Find where the given text appears and provide that cell's center as [X, Y] coordinate. 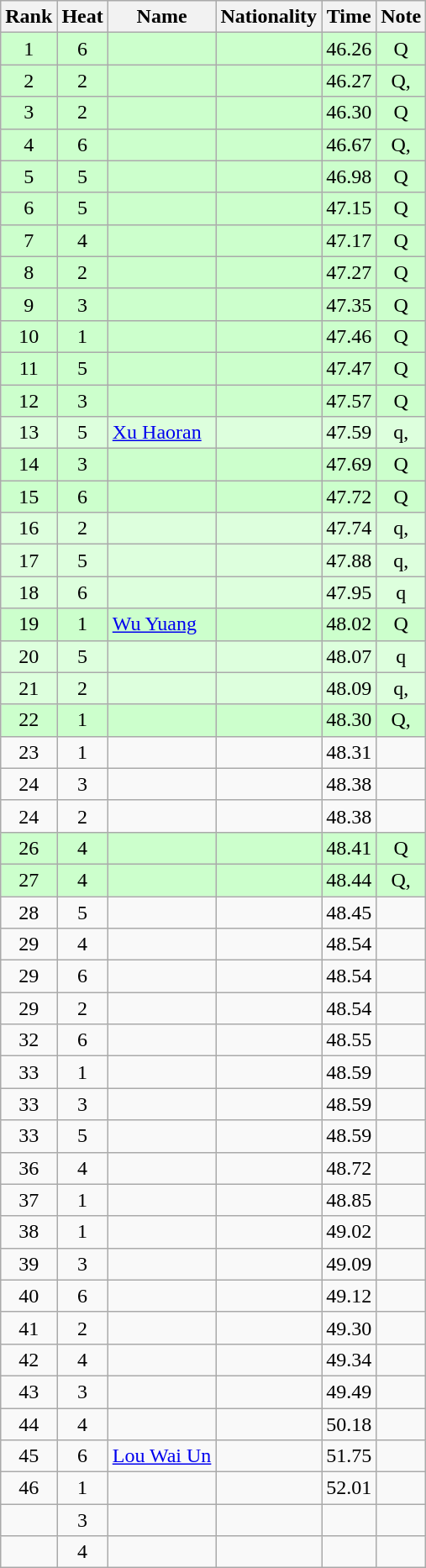
47.47 [350, 368]
20 [29, 656]
47.17 [350, 240]
11 [29, 368]
41 [29, 1328]
46.27 [350, 81]
46 [29, 1488]
46.30 [350, 113]
48.31 [350, 752]
48.85 [350, 1200]
51.75 [350, 1456]
Rank [29, 17]
47.72 [350, 497]
40 [29, 1296]
45 [29, 1456]
47.95 [350, 592]
49.49 [350, 1392]
47.59 [350, 433]
46.26 [350, 49]
44 [29, 1424]
47.35 [350, 304]
48.55 [350, 1040]
26 [29, 848]
47.15 [350, 208]
8 [29, 272]
Time [350, 17]
18 [29, 592]
12 [29, 401]
32 [29, 1040]
47.46 [350, 336]
Nationality [269, 17]
47.88 [350, 560]
48.45 [350, 912]
47.69 [350, 465]
22 [29, 720]
28 [29, 912]
9 [29, 304]
48.07 [350, 656]
46.98 [350, 176]
Note [402, 17]
23 [29, 752]
47.27 [350, 272]
Xu Haoran [161, 433]
36 [29, 1168]
Name [161, 17]
21 [29, 688]
Heat [82, 17]
48.30 [350, 720]
48.72 [350, 1168]
52.01 [350, 1488]
38 [29, 1232]
27 [29, 880]
49.12 [350, 1296]
50.18 [350, 1424]
49.02 [350, 1232]
49.34 [350, 1360]
46.67 [350, 145]
16 [29, 529]
48.44 [350, 880]
17 [29, 560]
39 [29, 1264]
49.30 [350, 1328]
48.09 [350, 688]
47.57 [350, 401]
49.09 [350, 1264]
10 [29, 336]
7 [29, 240]
14 [29, 465]
Wu Yuang [161, 624]
37 [29, 1200]
43 [29, 1392]
48.02 [350, 624]
15 [29, 497]
48.41 [350, 848]
Lou Wai Un [161, 1456]
19 [29, 624]
42 [29, 1360]
13 [29, 433]
47.74 [350, 529]
